Find where the given text appears and provide that cell's center as (X, Y) coordinate. 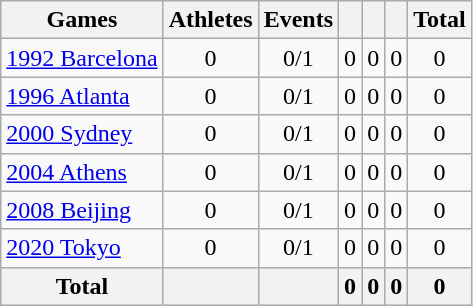
2008 Beijing (82, 210)
Games (82, 20)
1992 Barcelona (82, 58)
2000 Sydney (82, 134)
Athletes (210, 20)
Events (298, 20)
2020 Tokyo (82, 248)
1996 Atlanta (82, 96)
2004 Athens (82, 172)
